Capture the cell that displays the provided text and extract its [x, y] central coordinate. 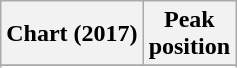
Chart (2017) [72, 34]
Peakposition [189, 34]
